Return [x, y] of the center of cell containing provided text 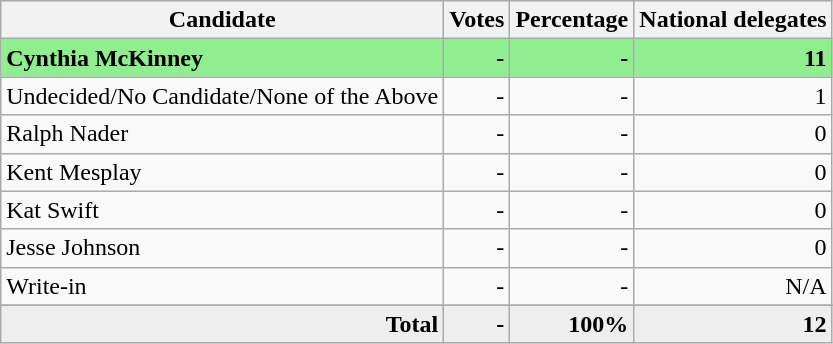
11 [733, 58]
100% [572, 324]
12 [733, 324]
Ralph Nader [222, 134]
Write-in [222, 286]
Jesse Johnson [222, 248]
Percentage [572, 20]
Votes [477, 20]
Kat Swift [222, 210]
Kent Mesplay [222, 172]
1 [733, 96]
Total [222, 324]
Undecided/No Candidate/None of the Above [222, 96]
Candidate [222, 20]
Cynthia McKinney [222, 58]
National delegates [733, 20]
N/A [733, 286]
